For the text-containing cell, return its midpoint in (X, Y) coordinate format. 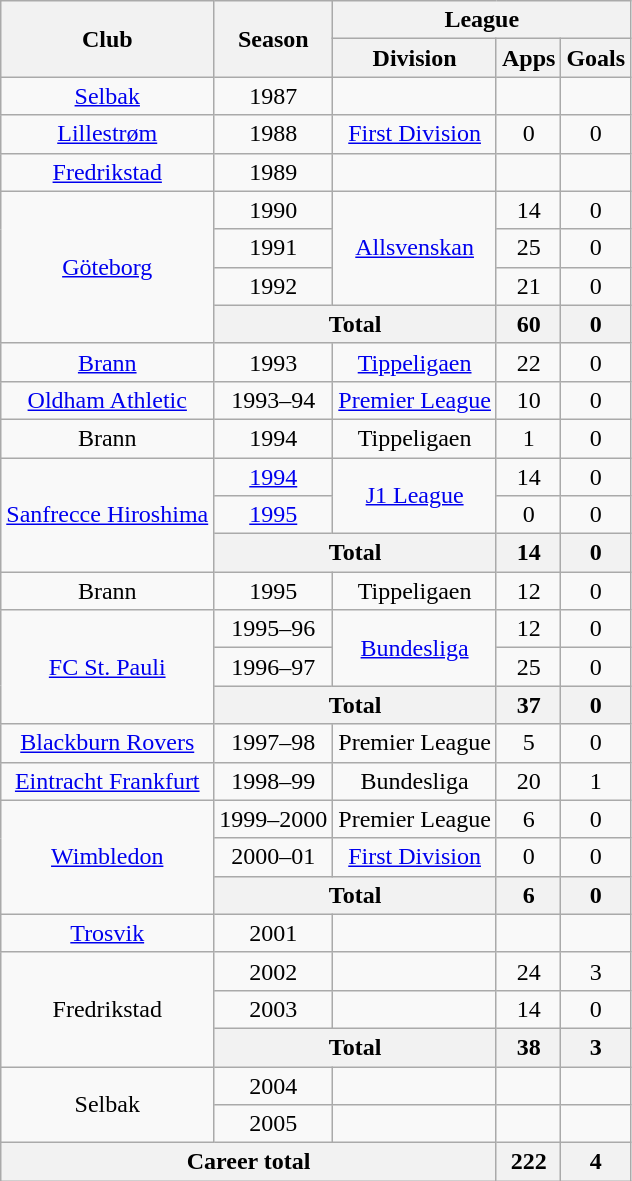
Göteborg (108, 267)
1995–96 (274, 629)
1987 (274, 96)
Division (415, 58)
Lillestrøm (108, 134)
20 (528, 781)
Club (108, 39)
Wimbledon (108, 857)
Season (274, 39)
1998–99 (274, 781)
Oldham Athletic (108, 400)
5 (528, 743)
FC St. Pauli (108, 667)
Career total (249, 1162)
1993–94 (274, 400)
2001 (274, 933)
60 (528, 324)
League (482, 20)
Blackburn Rovers (108, 743)
Trosvik (108, 933)
Eintracht Frankfurt (108, 781)
J1 League (415, 496)
38 (528, 1047)
37 (528, 705)
1997–98 (274, 743)
Apps (528, 58)
24 (528, 971)
1988 (274, 134)
Sanfrecce Hiroshima (108, 515)
2005 (274, 1124)
1990 (274, 210)
2003 (274, 1009)
22 (528, 362)
2000–01 (274, 857)
2004 (274, 1085)
1991 (274, 248)
Allsvenskan (415, 248)
2002 (274, 971)
1989 (274, 172)
222 (528, 1162)
1999–2000 (274, 819)
4 (596, 1162)
1996–97 (274, 667)
10 (528, 400)
1993 (274, 362)
21 (528, 286)
1992 (274, 286)
Goals (596, 58)
